Identify which cell holds the provided text, then report its (X, Y) central coordinate. 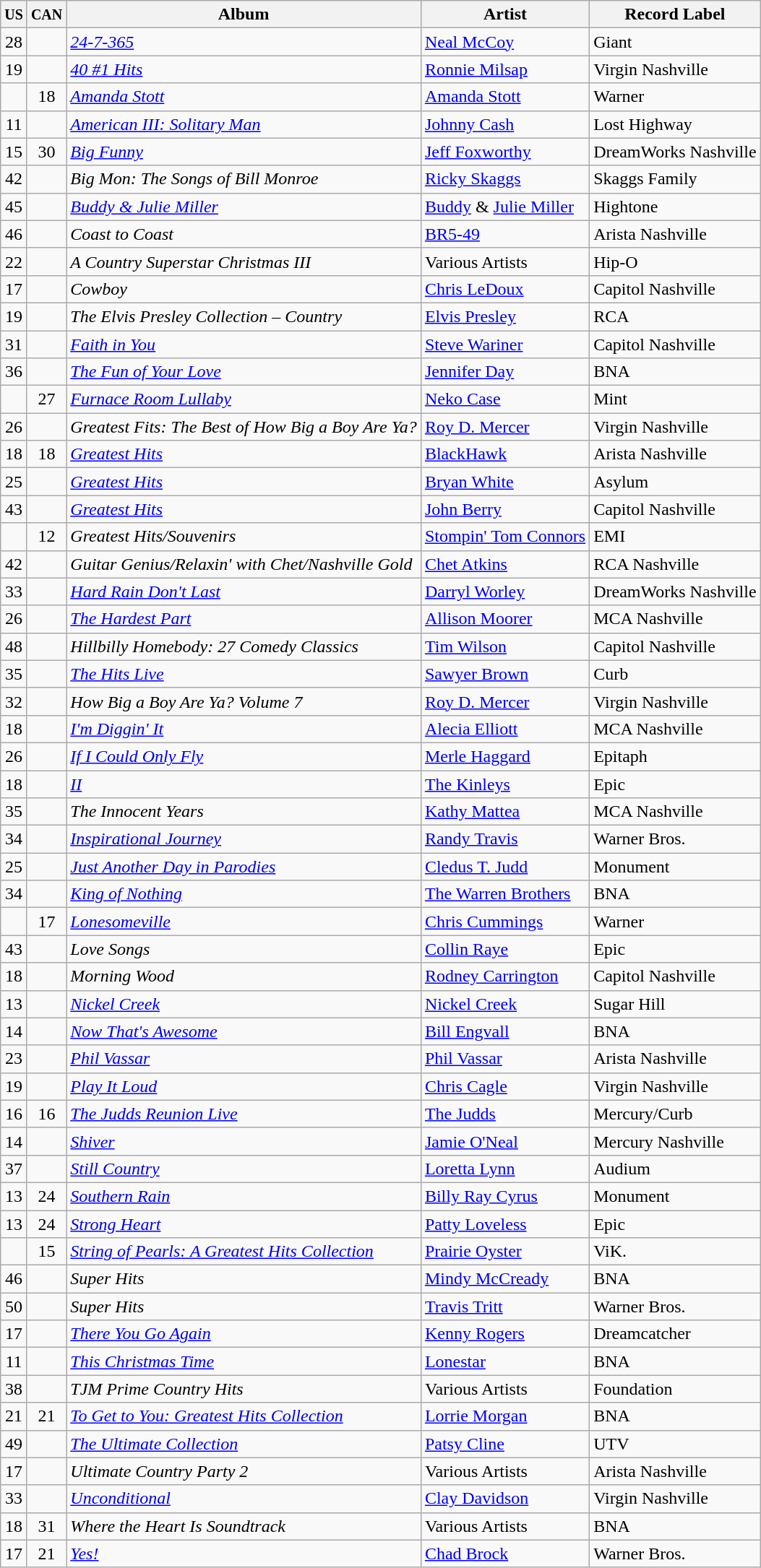
Kathy Mattea (504, 812)
A Country Superstar Christmas III (244, 261)
Patty Loveless (504, 1224)
Mercury/Curb (675, 1114)
30 (46, 152)
Play It Loud (244, 1086)
Ronnie Milsap (504, 69)
Greatest Hits/Souvenirs (244, 537)
28 (14, 42)
Shiver (244, 1141)
BR5-49 (504, 234)
Billy Ray Cyrus (504, 1196)
37 (14, 1169)
King of Nothing (244, 894)
Now That's Awesome (244, 1031)
Album (244, 14)
The Hardest Part (244, 619)
Clay Davidson (504, 1499)
Faith in You (244, 345)
Neko Case (504, 399)
Chris LeDoux (504, 289)
Lorrie Morgan (504, 1416)
Yes! (244, 1554)
40 #1 Hits (244, 69)
Still Country (244, 1169)
Morning Wood (244, 976)
Furnace Room Lullaby (244, 399)
Epitaph (675, 756)
Coast to Coast (244, 234)
Lonesomeville (244, 922)
Patsy Cline (504, 1444)
The Judds (504, 1114)
12 (46, 537)
To Get to You: Greatest Hits Collection (244, 1416)
String of Pearls: A Greatest Hits Collection (244, 1252)
Big Mon: The Songs of Bill Monroe (244, 179)
Bryan White (504, 482)
ViK. (675, 1252)
Asylum (675, 482)
Ultimate Country Party 2 (244, 1471)
Audium (675, 1169)
Tim Wilson (504, 646)
Chris Cagle (504, 1086)
TJM Prime Country Hits (244, 1389)
Collin Raye (504, 949)
Sawyer Brown (504, 674)
Chad Brock (504, 1554)
Curb (675, 674)
27 (46, 399)
Hip-O (675, 261)
The Warren Brothers (504, 894)
Hightone (675, 207)
Alecia Elliott (504, 729)
Foundation (675, 1389)
Strong Heart (244, 1224)
Kenny Rogers (504, 1334)
Steve Wariner (504, 345)
32 (14, 701)
The Fun of Your Love (244, 372)
48 (14, 646)
Merle Haggard (504, 756)
Southern Rain (244, 1196)
The Kinleys (504, 784)
Mercury Nashville (675, 1141)
Lost Highway (675, 124)
Neal McCoy (504, 42)
US (14, 14)
Where the Heart Is Soundtrack (244, 1526)
CAN (46, 14)
The Elvis Presley Collection – Country (244, 316)
The Judds Reunion Live (244, 1114)
Unconditional (244, 1499)
Johnny Cash (504, 124)
Darryl Worley (504, 592)
Randy Travis (504, 839)
American III: Solitary Man (244, 124)
Stompin' Tom Connors (504, 537)
Chris Cummings (504, 922)
The Innocent Years (244, 812)
Loretta Lynn (504, 1169)
This Christmas Time (244, 1361)
Lonestar (504, 1361)
50 (14, 1307)
EMI (675, 537)
I'm Diggin' It (244, 729)
Artist (504, 14)
Cledus T. Judd (504, 867)
Dreamcatcher (675, 1334)
II (244, 784)
36 (14, 372)
Cowboy (244, 289)
Jamie O'Neal (504, 1141)
Guitar Genius/Relaxin' with Chet/Nashville Gold (244, 564)
Hard Rain Don't Last (244, 592)
Travis Tritt (504, 1307)
Sugar Hill (675, 1004)
UTV (675, 1444)
Just Another Day in Parodies (244, 867)
45 (14, 207)
John Berry (504, 509)
Chet Atkins (504, 564)
Elvis Presley (504, 316)
RCA (675, 316)
23 (14, 1059)
Record Label (675, 14)
Giant (675, 42)
24-7-365 (244, 42)
Love Songs (244, 949)
Inspirational Journey (244, 839)
Big Funny (244, 152)
The Ultimate Collection (244, 1444)
Hillbilly Homebody: 27 Comedy Classics (244, 646)
49 (14, 1444)
There You Go Again (244, 1334)
Skaggs Family (675, 179)
Mint (675, 399)
If I Could Only Fly (244, 756)
Jennifer Day (504, 372)
Bill Engvall (504, 1031)
How Big a Boy Are Ya? Volume 7 (244, 701)
38 (14, 1389)
Jeff Foxworthy (504, 152)
Allison Moorer (504, 619)
Rodney Carrington (504, 976)
Mindy McCready (504, 1279)
22 (14, 261)
Ricky Skaggs (504, 179)
Greatest Fits: The Best of How Big a Boy Are Ya? (244, 427)
RCA Nashville (675, 564)
The Hits Live (244, 674)
Prairie Oyster (504, 1252)
BlackHawk (504, 454)
